Scan for the cell matching the given text and deliver its [x, y] coordinate at center. 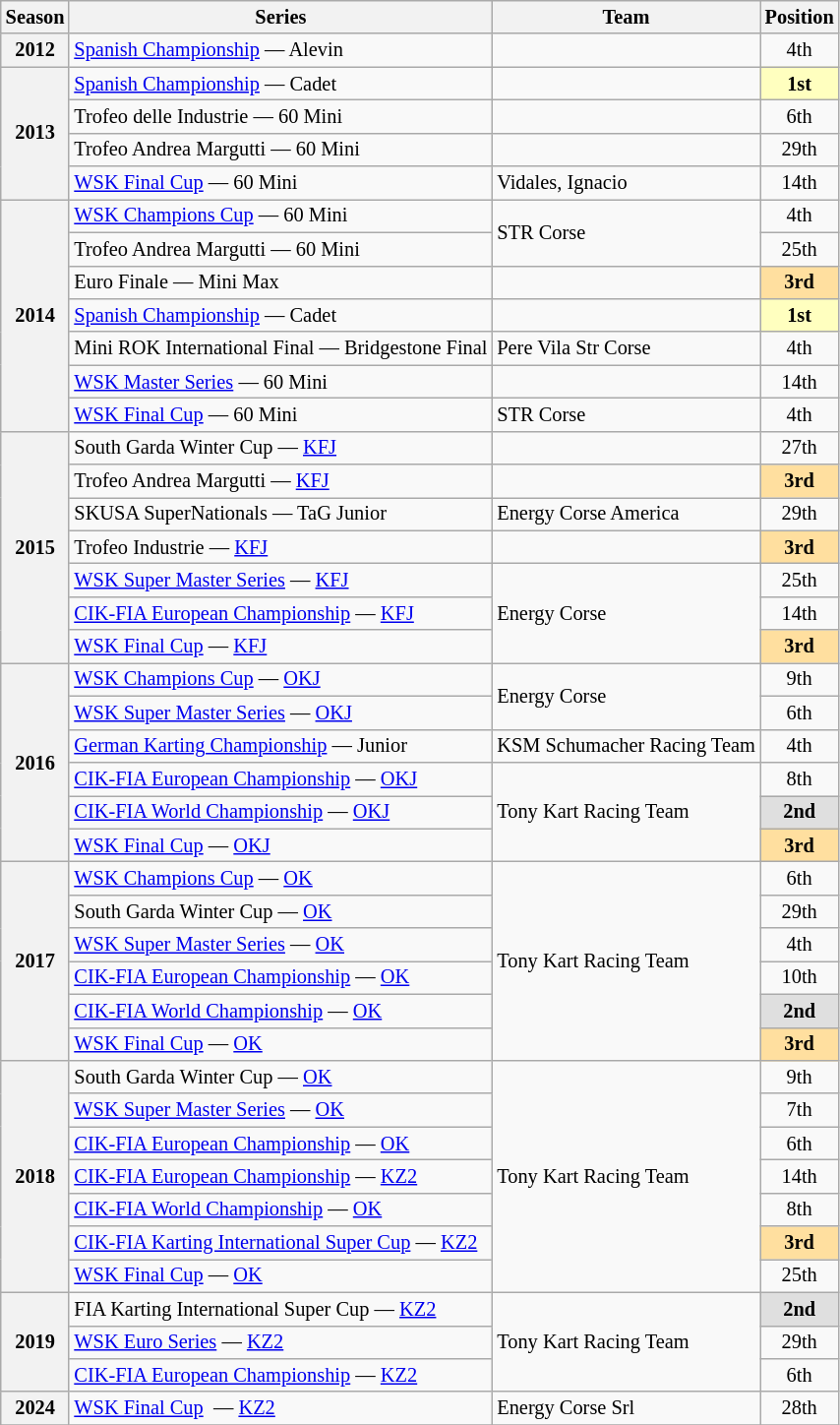
Energy Corse America [626, 514]
2014 [35, 315]
Position [800, 17]
2015 [35, 547]
FIA Karting International Super Cup — KZ2 [280, 1309]
WSK Champions Cup — OKJ [280, 679]
2019 [35, 1342]
KSM Schumacher Racing Team [626, 746]
German Karting Championship — Junior [280, 746]
WSK Champions Cup — OK [280, 878]
7th [800, 1110]
WSK Master Series — 60 Mini [280, 382]
CIK-FIA Karting International Super Cup — KZ2 [280, 1243]
CIK-FIA European Championship — KFJ [280, 613]
WSK Super Master Series — OKJ [280, 712]
2018 [35, 1176]
CIK-FIA World Championship — OKJ [280, 812]
Energy Corse Srl [626, 1408]
28th [800, 1408]
WSK Euro Series — KZ2 [280, 1342]
WSK Final Cup — KZ2 [280, 1408]
Pere Vila Str Corse [626, 348]
Series [280, 17]
Season [35, 17]
2012 [35, 50]
Team [626, 17]
2024 [35, 1408]
SKUSA SuperNationals — TaG Junior [280, 514]
27th [800, 448]
Euro Finale — Mini Max [280, 282]
10th [800, 977]
WSK Champions Cup — 60 Mini [280, 216]
Mini ROK International Final — Bridgestone Final [280, 348]
South Garda Winter Cup — KFJ [280, 448]
CIK-FIA European Championship — OKJ [280, 778]
Vidales, Ignacio [626, 183]
WSK Final Cup — OKJ [280, 845]
Trofeo delle Industrie — 60 Mini [280, 116]
2016 [35, 762]
Spanish Championship — Alevin [280, 50]
WSK Final Cup — KFJ [280, 647]
WSK Super Master Series — KFJ [280, 580]
Trofeo Andrea Margutti — KFJ [280, 481]
2017 [35, 960]
Trofeo Industrie — KFJ [280, 547]
2013 [35, 134]
